Return the (x, y) coordinate for the center point of the cell that contains the specified text.  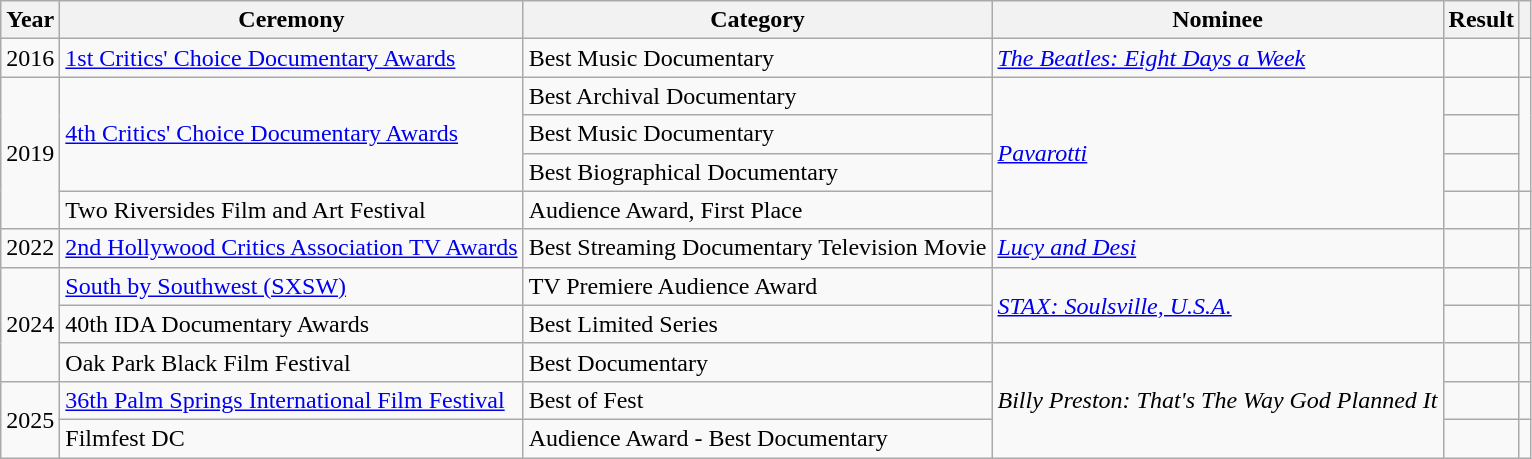
2024 (30, 324)
Best Documentary (758, 362)
2019 (30, 153)
Lucy and Desi (1218, 248)
Filmfest DC (292, 438)
Best of Fest (758, 400)
Best Archival Documentary (758, 96)
Year (30, 20)
Result (1481, 20)
36th Palm Springs International Film Festival (292, 400)
Ceremony (292, 20)
The Beatles: Eight Days a Week (1218, 58)
Two Riversides Film and Art Festival (292, 210)
1st Critics' Choice Documentary Awards (292, 58)
Audience Award - Best Documentary (758, 438)
Best Limited Series (758, 324)
Pavarotti (1218, 153)
Audience Award, First Place (758, 210)
TV Premiere Audience Award (758, 286)
Category (758, 20)
Nominee (1218, 20)
Oak Park Black Film Festival (292, 362)
Billy Preston: That's The Way God Planned It (1218, 400)
Best Biographical Documentary (758, 172)
4th Critics' Choice Documentary Awards (292, 134)
2022 (30, 248)
2nd Hollywood Critics Association TV Awards (292, 248)
2016 (30, 58)
40th IDA Documentary Awards (292, 324)
2025 (30, 419)
STAX: Soulsville, U.S.A. (1218, 305)
Best Streaming Documentary Television Movie (758, 248)
South by Southwest (SXSW) (292, 286)
